Pinpoint the cell where the given text exists, returning its (x, y) midpoint coordinate. 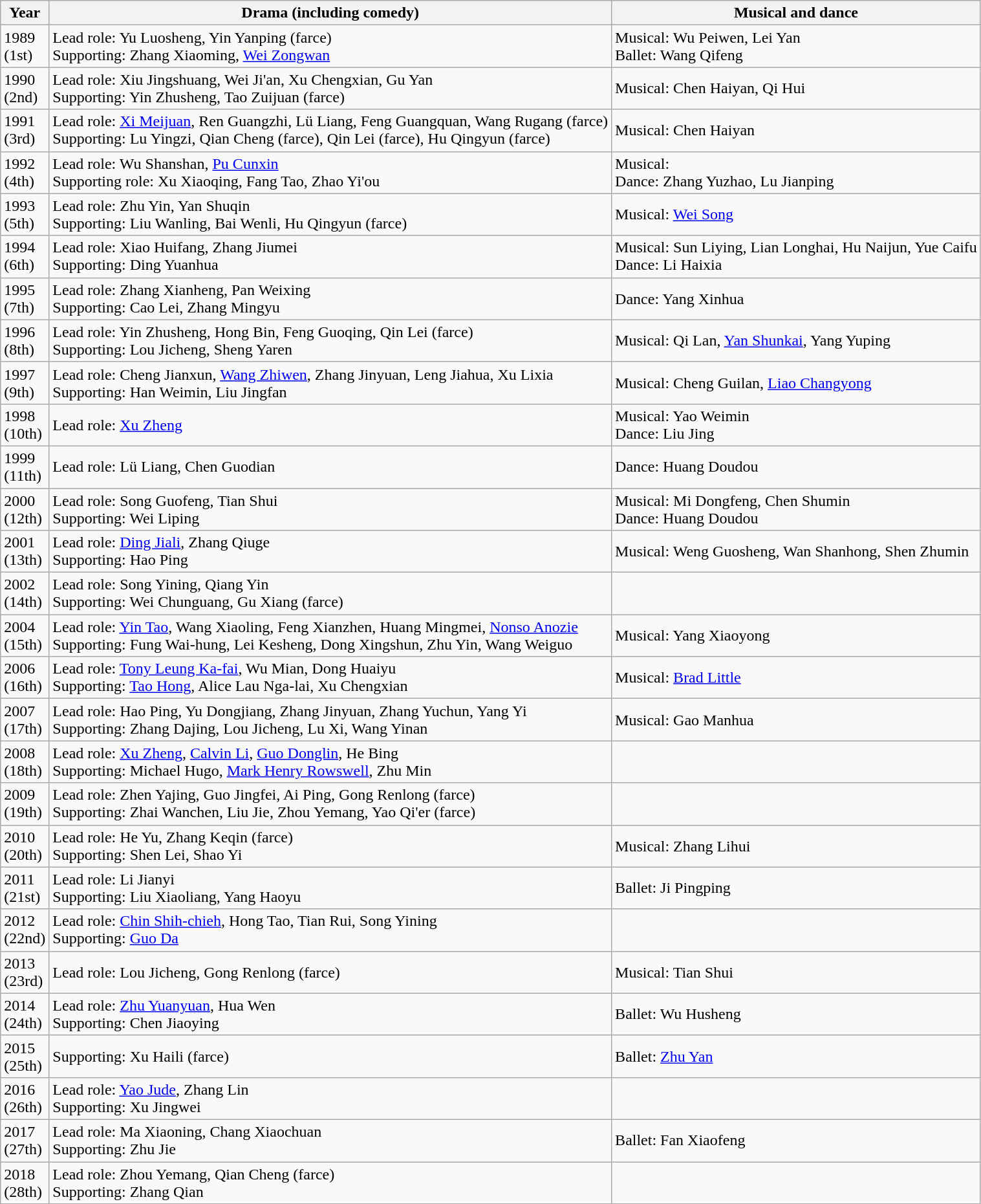
Lead role: He Yu, Zhang Keqin (farce)Supporting: Shen Lei, Shao Yi (330, 846)
Musical: Dance: Zhang Yuzhao, Lu Jianping (797, 172)
Lead role: Xu Zheng, Calvin Li, Guo Donglin, He BingSupporting: Michael Hugo, Mark Henry Rowswell, Zhu Min (330, 762)
2018(28th) (25, 1183)
Musical: Yao WeiminDance: Liu Jing (797, 424)
2011(21st) (25, 888)
Drama (including comedy) (330, 13)
Musical: Chen Haiyan, Qi Hui (797, 88)
2006(16th) (25, 678)
Lead role: Tony Leung Ka-fai, Wu Mian, Dong HuaiyuSupporting: Tao Hong, Alice Lau Nga-lai, Xu Chengxian (330, 678)
Lead role: Zhu Yin, Yan ShuqinSupporting: Liu Wanling, Bai Wenli, Hu Qingyun (farce) (330, 215)
1993(5th) (25, 215)
Musical: Sun Liying, Lian Longhai, Hu Naijun, Yue CaifuDance: Li Haixia (797, 256)
Musical: Chen Haiyan (797, 131)
2004(15th) (25, 635)
Musical: Brad Little (797, 678)
Lead role: Song Guofeng, Tian ShuiSupporting: Wei Liping (330, 509)
Musical: Weng Guosheng, Wan Shanhong, Shen Zhumin (797, 551)
Lead role: Ding Jiali, Zhang QiugeSupporting: Hao Ping (330, 551)
1989(1st) (25, 47)
1996(8th) (25, 340)
2008(18th) (25, 762)
Lead role: Cheng Jianxun, Wang Zhiwen, Zhang Jinyuan, Leng Jiahua, Xu LixiaSupporting: Han Weimin, Liu Jingfan (330, 383)
Lead role: Xiu Jingshuang, Wei Ji'an, Xu Chengxian, Gu YanSupporting: Yin Zhusheng, Tao Zuijuan (farce) (330, 88)
1997(9th) (25, 383)
Ballet: Fan Xiaofeng (797, 1140)
2007(17th) (25, 719)
Lead role: Yin Zhusheng, Hong Bin, Feng Guoqing, Qin Lei (farce)Supporting: Lou Jicheng, Sheng Yaren (330, 340)
1990(2nd) (25, 88)
2002(14th) (25, 594)
1995(7th) (25, 299)
Lead role: Song Yining, Qiang YinSupporting: Wei Chunguang, Gu Xiang (farce) (330, 594)
Lead role: Yu Luosheng, Yin Yanping (farce)Supporting: Zhang Xiaoming, Wei Zongwan (330, 47)
Musical: Tian Shui (797, 972)
Musical: Yang Xiaoyong (797, 635)
Musical: Wei Song (797, 215)
Lead role: Xiao Huifang, Zhang JiumeiSupporting: Ding Yuanhua (330, 256)
Ballet: Zhu Yan (797, 1056)
Ballet: Ji Pingping (797, 888)
Lead role: Zhu Yuanyuan, Hua WenSupporting: Chen Jiaoying (330, 1014)
Lead role: Wu Shanshan, Pu CunxinSupporting role: Xu Xiaoqing, Fang Tao, Zhao Yi'ou (330, 172)
2017(27th) (25, 1140)
Musical and dance (797, 13)
Musical: Qi Lan, Yan Shunkai, Yang Yuping (797, 340)
Lead role: Zhang Xianheng, Pan WeixingSupporting: Cao Lei, Zhang Mingyu (330, 299)
2009(19th) (25, 804)
2014(24th) (25, 1014)
Ballet: Wu Husheng (797, 1014)
2015(25th) (25, 1056)
Lead role: Xu Zheng (330, 424)
Lead role: Zhen Yajing, Guo Jingfei, Ai Ping, Gong Renlong (farce)Supporting: Zhai Wanchen, Liu Jie, Zhou Yemang, Yao Qi'er (farce) (330, 804)
1992(4th) (25, 172)
2016(26th) (25, 1099)
Dance: Huang Doudou (797, 467)
2013(23rd) (25, 972)
1998(10th) (25, 424)
Supporting: Xu Haili (farce) (330, 1056)
Musical: Mi Dongfeng, Chen ShuminDance: Huang Doudou (797, 509)
2000(12th) (25, 509)
2010(20th) (25, 846)
1991(3rd) (25, 131)
Lead role: Hao Ping, Yu Dongjiang, Zhang Jinyuan, Zhang Yuchun, Yang YiSupporting: Zhang Dajing, Lou Jicheng, Lu Xi, Wang Yinan (330, 719)
Musical: Zhang Lihui (797, 846)
Lead role: Zhou Yemang, Qian Cheng (farce)Supporting: Zhang Qian (330, 1183)
Musical: Wu Peiwen, Lei YanBallet: Wang Qifeng (797, 47)
Dance: Yang Xinhua (797, 299)
2012(22nd) (25, 930)
2001(13th) (25, 551)
1994(6th) (25, 256)
Lead role: Lü Liang, Chen Guodian (330, 467)
Musical: Cheng Guilan, Liao Changyong (797, 383)
Lead role: Yao Jude, Zhang LinSupporting: Xu Jingwei (330, 1099)
Lead role: Lou Jicheng, Gong Renlong (farce) (330, 972)
Lead role: Chin Shih-chieh, Hong Tao, Tian Rui, Song YiningSupporting: Guo Da (330, 930)
Lead role: Ma Xiaoning, Chang XiaochuanSupporting: Zhu Jie (330, 1140)
Lead role: Li JianyiSupporting: Liu Xiaoliang, Yang Haoyu (330, 888)
1999(11th) (25, 467)
Musical: Gao Manhua (797, 719)
Year (25, 13)
